Capture the cell that displays the provided text and extract its (x, y) central coordinate. 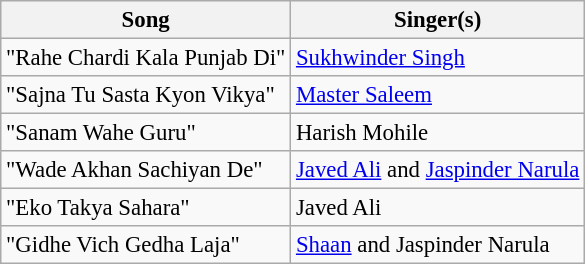
"Sanam Wahe Guru" (146, 133)
Javed Ali (438, 208)
"Gidhe Vich Gedha Laja" (146, 245)
Sukhwinder Singh (438, 58)
Javed Ali and Jaspinder Narula (438, 170)
"Rahe Chardi Kala Punjab Di" (146, 58)
Shaan and Jaspinder Narula (438, 245)
Singer(s) (438, 20)
"Eko Takya Sahara" (146, 208)
"Sajna Tu Sasta Kyon Vikya" (146, 95)
Harish Mohile (438, 133)
Song (146, 20)
Master Saleem (438, 95)
"Wade Akhan Sachiyan De" (146, 170)
